Provide the [x, y] coordinate of the cell's center where the given text is located.  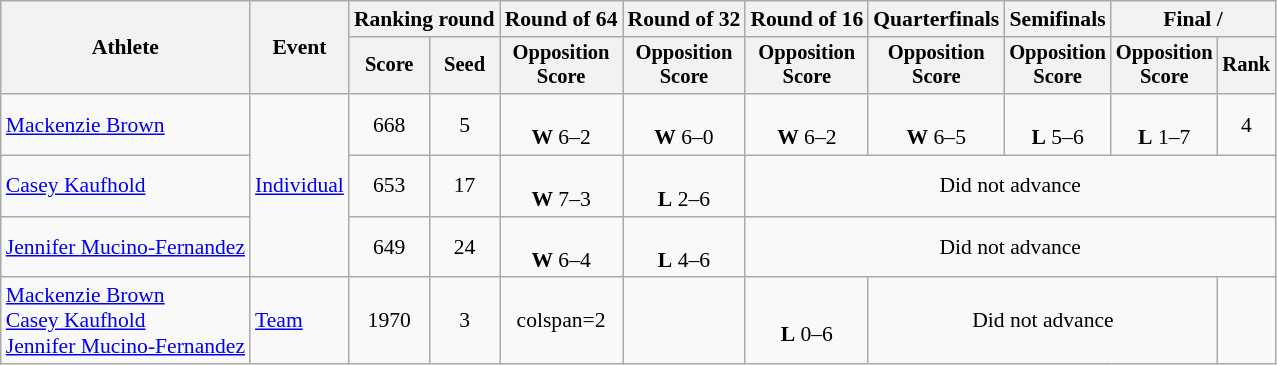
Individual [300, 186]
W 6–5 [936, 124]
Ranking round [424, 19]
colspan=2 [562, 322]
L 2–6 [684, 186]
Round of 16 [806, 19]
Mackenzie Brown [126, 124]
L 1–7 [1164, 124]
L 0–6 [806, 322]
L 5–6 [1058, 124]
Team [300, 322]
Casey Kaufhold [126, 186]
668 [390, 124]
Final / [1193, 19]
Rank [1246, 66]
L 4–6 [684, 248]
17 [464, 186]
Mackenzie BrownCasey KaufholdJennifer Mucino-Fernandez [126, 322]
W 6–4 [562, 248]
Seed [464, 66]
Semifinals [1058, 19]
Event [300, 48]
W 7–3 [562, 186]
W 6–0 [684, 124]
649 [390, 248]
24 [464, 248]
653 [390, 186]
Score [390, 66]
Jennifer Mucino-Fernandez [126, 248]
Round of 32 [684, 19]
1970 [390, 322]
Round of 64 [562, 19]
3 [464, 322]
Athlete [126, 48]
Quarterfinals [936, 19]
5 [464, 124]
4 [1246, 124]
